Find where the given text appears and provide that cell's center as (x, y) coordinate. 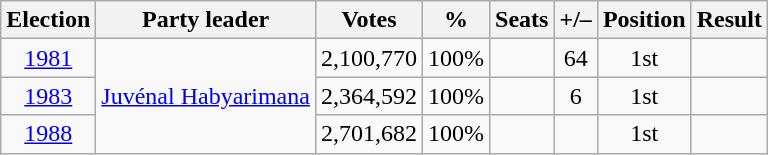
2,701,682 (368, 134)
Election (48, 20)
2,364,592 (368, 96)
1983 (48, 96)
64 (576, 58)
Votes (368, 20)
1988 (48, 134)
Seats (522, 20)
Position (644, 20)
% (456, 20)
Party leader (206, 20)
2,100,770 (368, 58)
Juvénal Habyarimana (206, 96)
1981 (48, 58)
+/– (576, 20)
Result (729, 20)
6 (576, 96)
